Pinpoint the cell where the given text exists, returning its [x, y] midpoint coordinate. 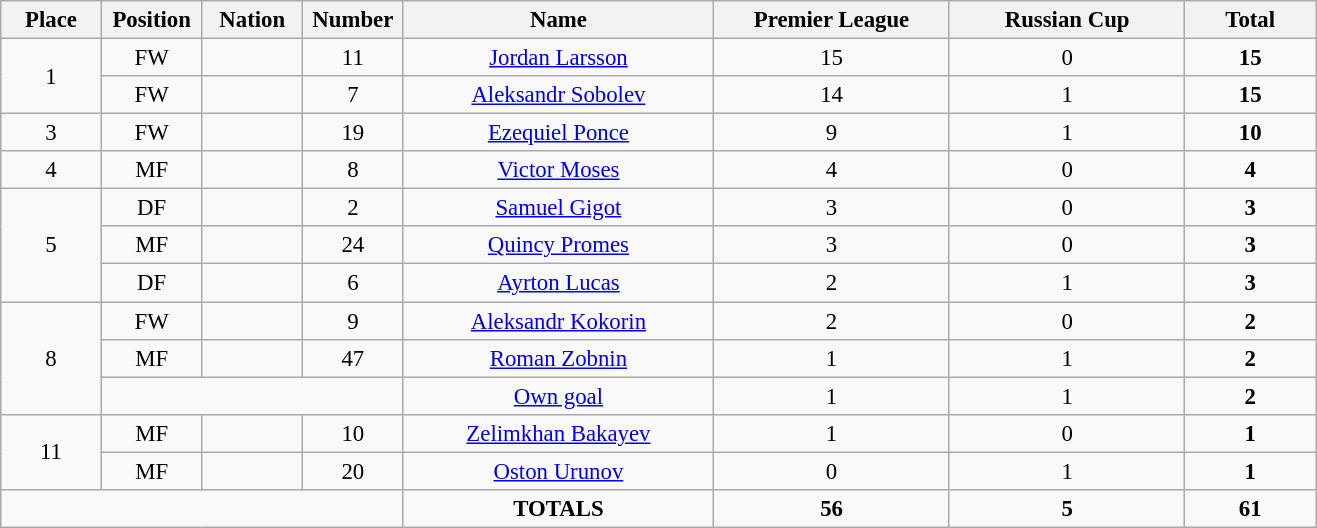
7 [354, 95]
14 [832, 95]
Aleksandr Kokorin [558, 321]
Number [354, 20]
56 [832, 509]
Ezequiel Ponce [558, 133]
Samuel Gigot [558, 208]
Quincy Promes [558, 245]
Russian Cup [1067, 20]
20 [354, 471]
47 [354, 358]
Zelimkhan Bakayev [558, 433]
Roman Zobnin [558, 358]
Ayrton Lucas [558, 283]
Name [558, 20]
Oston Urunov [558, 471]
Total [1250, 20]
19 [354, 133]
TOTALS [558, 509]
Own goal [558, 396]
Jordan Larsson [558, 58]
24 [354, 245]
Victor Moses [558, 170]
Premier League [832, 20]
Aleksandr Sobolev [558, 95]
Place [52, 20]
61 [1250, 509]
Position [152, 20]
Nation [252, 20]
6 [354, 283]
